Scan for the cell matching the given text and deliver its [X, Y] coordinate at center. 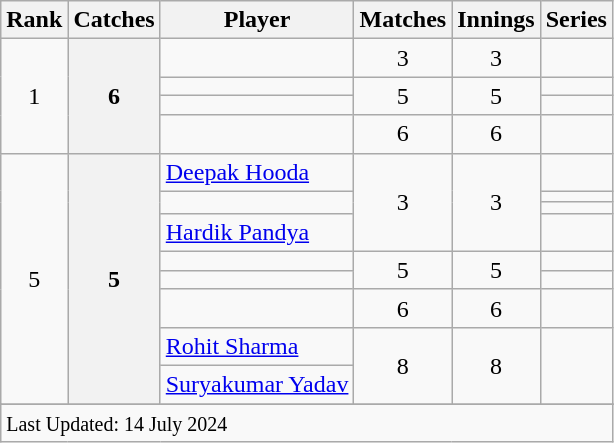
1 [34, 96]
Rank [34, 20]
Suryakumar Yadav [257, 384]
Hardik Pandya [257, 232]
Rohit Sharma [257, 346]
Matches [403, 20]
Catches [114, 20]
Innings [496, 20]
Last Updated: 14 July 2024 [307, 423]
Deepak Hooda [257, 172]
Player [257, 20]
Series [576, 20]
